Locate the cell with the specified text and output its (x, y) center coordinate. 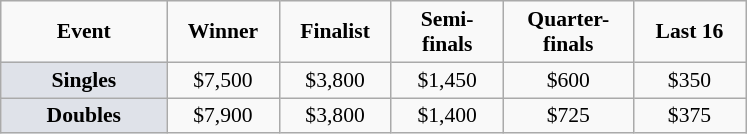
$350 (689, 80)
$1,450 (447, 80)
Winner (223, 32)
Quarter-finals (568, 32)
Event (84, 32)
$600 (568, 80)
Doubles (84, 116)
$375 (689, 116)
$725 (568, 116)
Finalist (335, 32)
Last 16 (689, 32)
$7,500 (223, 80)
$7,900 (223, 116)
Semi-finals (447, 32)
$1,400 (447, 116)
Singles (84, 80)
